Search for the cell housing the specified text and yield its (X, Y) center coordinate. 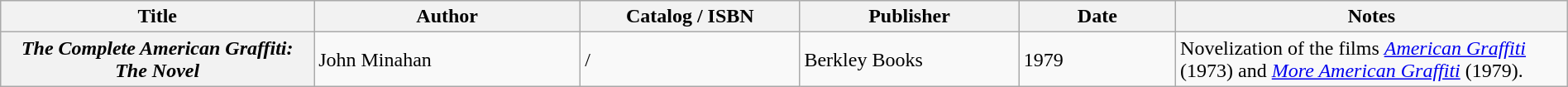
Author (447, 17)
Novelization of the films American Graffiti (1973) and More American Graffiti (1979). (1372, 60)
Title (157, 17)
Notes (1372, 17)
1979 (1097, 60)
Catalog / ISBN (690, 17)
Date (1097, 17)
Berkley Books (910, 60)
John Minahan (447, 60)
The Complete American Graffiti: The Novel (157, 60)
Publisher (910, 17)
/ (690, 60)
